Identify which cell holds the provided text, then report its [x, y] central coordinate. 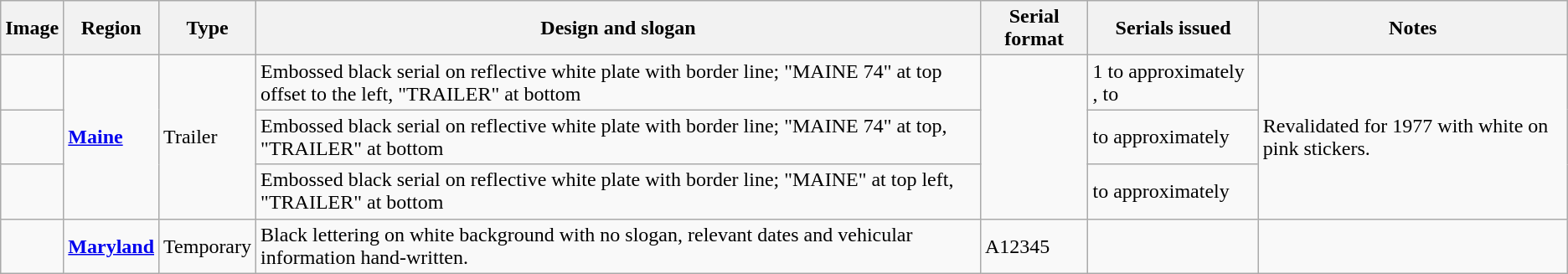
Embossed black serial on reflective white plate with border line; "MAINE 74" at top offset to the left, "TRAILER" at bottom [618, 82]
Revalidated for 1977 with white on pink stickers. [1412, 137]
Maine [111, 137]
Embossed black serial on reflective white plate with border line; "MAINE" at top left, "TRAILER" at bottom [618, 191]
Notes [1412, 28]
Image [32, 28]
Design and slogan [618, 28]
Type [208, 28]
Embossed black serial on reflective white plate with border line; "MAINE 74" at top, "TRAILER" at bottom [618, 137]
Black lettering on white background with no slogan, relevant dates and vehicular information hand-written. [618, 246]
Trailer [208, 137]
A12345 [1034, 246]
Serial format [1034, 28]
Maryland [111, 246]
Temporary [208, 246]
1 to approximately , to [1173, 82]
Region [111, 28]
Serials issued [1173, 28]
